Find where the given text appears and provide that cell's center as (X, Y) coordinate. 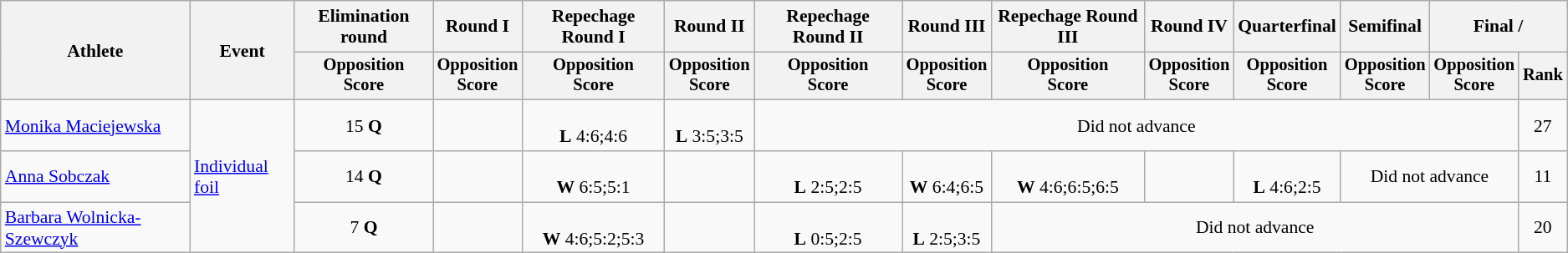
Round I (478, 27)
Individual foil (243, 177)
L 4:6;4:6 (594, 125)
W 4:6;6:5;6:5 (1067, 177)
L 2:5;2:5 (828, 177)
L 2:5;3:5 (947, 227)
Quarterfinal (1287, 27)
27 (1543, 125)
Repechage Round III (1067, 27)
W 6:4;6:5 (947, 177)
Final / (1498, 27)
7 Q (363, 227)
Anna Sobczak (95, 177)
15 Q (363, 125)
Repechage Round II (828, 27)
11 (1543, 177)
Round II (709, 27)
Athlete (95, 50)
Rank (1543, 76)
Repechage Round I (594, 27)
20 (1543, 227)
W 6:5;5:1 (594, 177)
Round IV (1189, 27)
Monika Maciejewska (95, 125)
L 3:5;3:5 (709, 125)
Event (243, 50)
W 4:6;5:2;5:3 (594, 227)
Barbara Wolnicka-Szewczyk (95, 227)
L 4:6;2:5 (1287, 177)
Elimination round (363, 27)
L 0:5;2:5 (828, 227)
Round III (947, 27)
Semifinal (1385, 27)
14 Q (363, 177)
